Output the (x, y) coordinate of the center of the cell containing the given text.  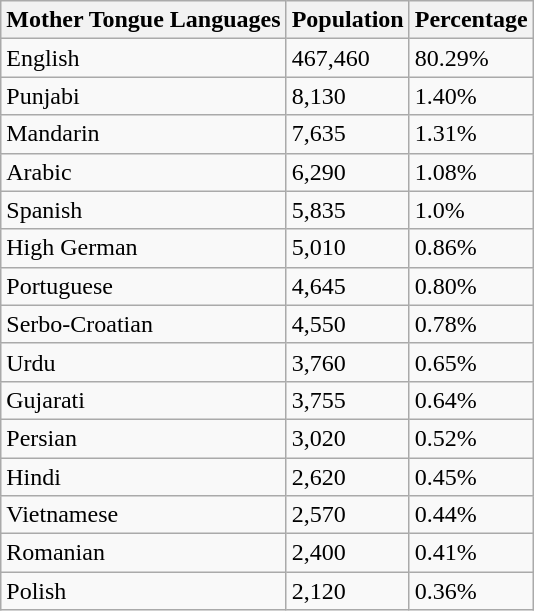
Portuguese (144, 286)
0.52% (471, 438)
5,010 (348, 248)
Arabic (144, 172)
0.36% (471, 591)
2,120 (348, 591)
High German (144, 248)
Urdu (144, 362)
Polish (144, 591)
Percentage (471, 20)
1.40% (471, 96)
Punjabi (144, 96)
2,400 (348, 553)
1.08% (471, 172)
4,550 (348, 324)
0.44% (471, 515)
0.80% (471, 286)
Romanian (144, 553)
4,645 (348, 286)
3,755 (348, 400)
2,570 (348, 515)
6,290 (348, 172)
0.86% (471, 248)
8,130 (348, 96)
Gujarati (144, 400)
Hindi (144, 477)
80.29% (471, 58)
2,620 (348, 477)
0.64% (471, 400)
Population (348, 20)
Serbo-Croatian (144, 324)
0.45% (471, 477)
Vietnamese (144, 515)
5,835 (348, 210)
0.41% (471, 553)
Spanish (144, 210)
7,635 (348, 134)
Persian (144, 438)
467,460 (348, 58)
1.31% (471, 134)
Mandarin (144, 134)
3,760 (348, 362)
Mother Tongue Languages (144, 20)
3,020 (348, 438)
0.78% (471, 324)
English (144, 58)
1.0% (471, 210)
0.65% (471, 362)
